Scan for the cell matching the given text and deliver its [x, y] coordinate at center. 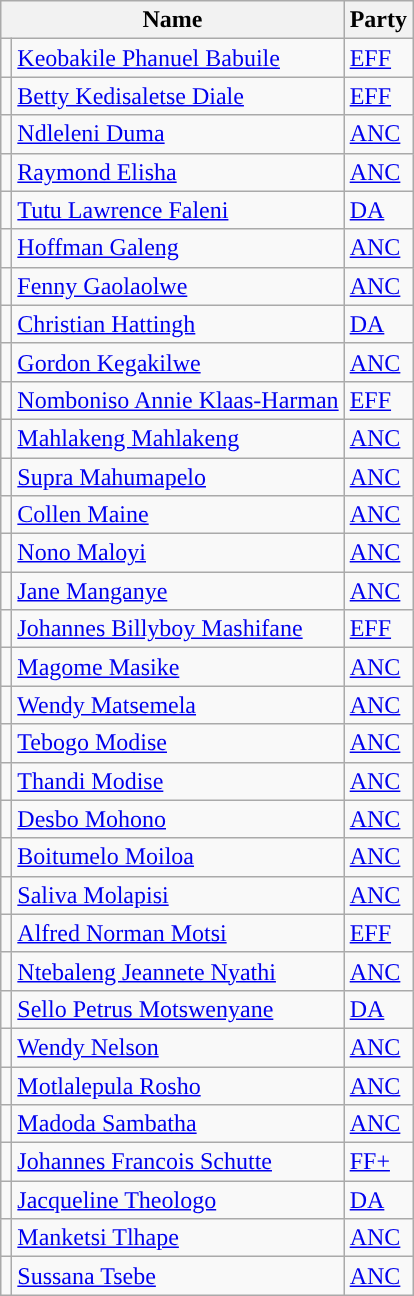
Alfred Norman Motsi [178, 933]
Party [378, 20]
Boitumelo Moiloa [178, 857]
Nomboniso Annie Klaas-Harman [178, 400]
Desbo Mohono [178, 819]
Supra Mahumapelo [178, 477]
Fenny Gaolaolwe [178, 286]
Tebogo Modise [178, 743]
Hoffman Galeng [178, 248]
Nono Maloyi [178, 553]
Ntebaleng Jeannete Nyathi [178, 971]
Wendy Nelson [178, 1047]
Johannes Francois Schutte [178, 1162]
Magome Masike [178, 667]
Ndleleni Duma [178, 134]
Collen Maine [178, 515]
Betty Kedisaletse Diale [178, 96]
Jacqueline Theologo [178, 1200]
Keobakile Phanuel Babuile [178, 58]
Jane Manganye [178, 591]
Gordon Kegakilwe [178, 362]
Sello Petrus Motswenyane [178, 1009]
Sussana Tsebe [178, 1276]
Name [172, 20]
Manketsi Tlhape [178, 1238]
Saliva Molapisi [178, 895]
Thandi Modise [178, 781]
Wendy Matsemela [178, 705]
Madoda Sambatha [178, 1124]
Motlalepula Rosho [178, 1085]
Tutu Lawrence Faleni [178, 210]
Mahlakeng Mahlakeng [178, 438]
Johannes Billyboy Mashifane [178, 629]
FF+ [378, 1162]
Raymond Elisha [178, 172]
Christian Hattingh [178, 324]
